Determine the (X, Y) coordinate at the center of the cell enclosing the given text.  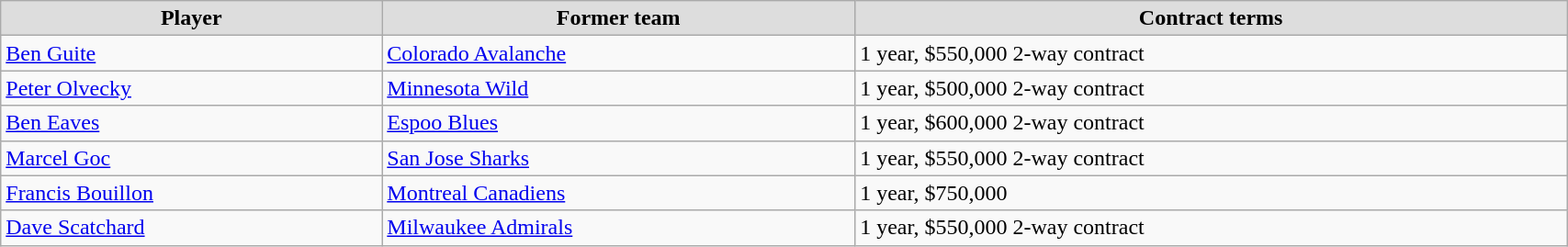
1 year, $600,000 2-way contract (1211, 123)
Montreal Canadiens (619, 193)
Player (191, 18)
Contract terms (1211, 18)
Dave Scatchard (191, 228)
Peter Olvecky (191, 88)
Francis Bouillon (191, 193)
Milwaukee Admirals (619, 228)
Ben Eaves (191, 123)
Ben Guite (191, 53)
Former team (619, 18)
1 year, $750,000 (1211, 193)
Minnesota Wild (619, 88)
San Jose Sharks (619, 158)
Espoo Blues (619, 123)
1 year, $500,000 2-way contract (1211, 88)
Marcel Goc (191, 158)
Colorado Avalanche (619, 53)
